Output the (X, Y) coordinate of the center of the cell containing the given text.  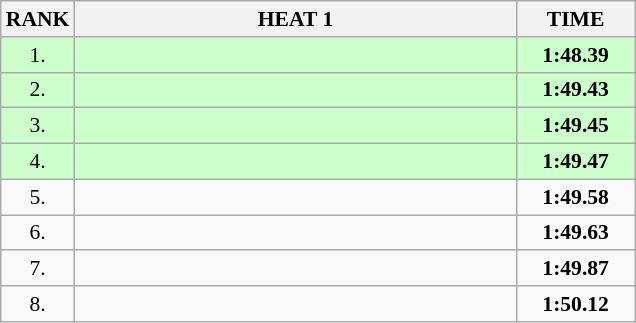
2. (38, 90)
1:50.12 (576, 304)
HEAT 1 (295, 19)
1:49.45 (576, 126)
8. (38, 304)
1:49.63 (576, 233)
7. (38, 269)
6. (38, 233)
1:48.39 (576, 55)
1:49.58 (576, 197)
RANK (38, 19)
4. (38, 162)
1:49.43 (576, 90)
1:49.87 (576, 269)
TIME (576, 19)
5. (38, 197)
1. (38, 55)
3. (38, 126)
1:49.47 (576, 162)
